Extract the [X, Y] coordinate from the center of the cell holding the provided text.  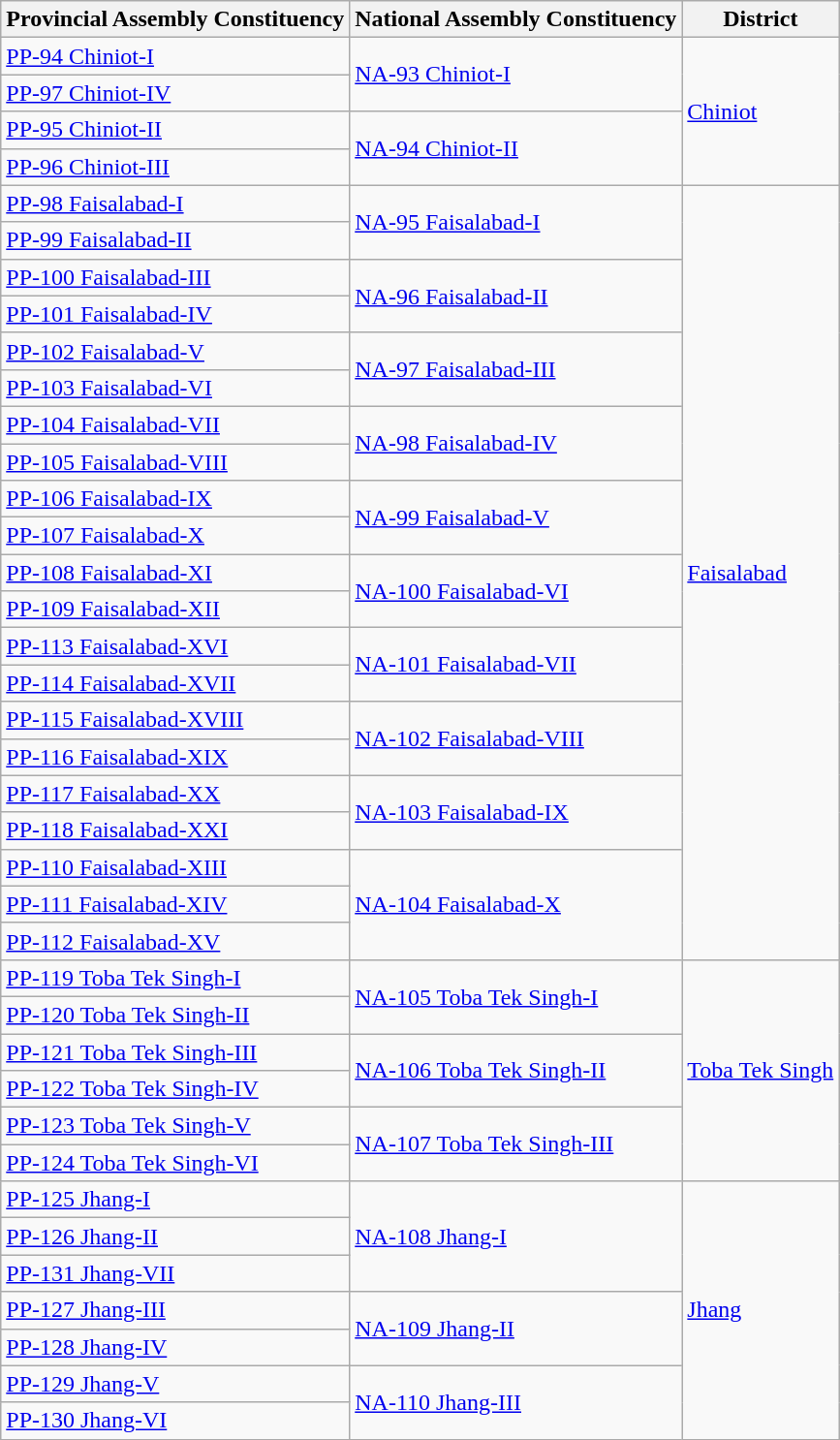
Chiniot [761, 111]
NA-98 Faisalabad-IV [515, 443]
PP-114 Faisalabad-XVII [175, 683]
Faisalabad [761, 572]
PP-115 Faisalabad-XVIII [175, 720]
PP-125 Jhang-I [175, 1200]
NA-104 Faisalabad-X [515, 904]
PP-101 Faisalabad-IV [175, 314]
PP-94 Chiniot-I [175, 56]
National Assembly Constituency [515, 19]
PP-129 Jhang-V [175, 1384]
PP-130 Jhang-VI [175, 1421]
Provincial Assembly Constituency [175, 19]
NA-110 Jhang-III [515, 1402]
PP-124 Toba Tek Singh-VI [175, 1163]
PP-100 Faisalabad-III [175, 277]
NA-106 Toba Tek Singh-II [515, 1070]
PP-98 Faisalabad-I [175, 203]
NA-100 Faisalabad-VI [515, 591]
PP-111 Faisalabad-XIV [175, 904]
PP-104 Faisalabad-VII [175, 424]
Jhang [761, 1310]
PP-102 Faisalabad-V [175, 351]
Toba Tek Singh [761, 1070]
PP-128 Jhang-IV [175, 1347]
NA-101 Faisalabad-VII [515, 665]
NA-95 Faisalabad-I [515, 222]
PP-131 Jhang-VII [175, 1273]
PP-105 Faisalabad-VIII [175, 462]
PP-122 Toba Tek Singh-IV [175, 1089]
PP-127 Jhang-III [175, 1310]
NA-97 Faisalabad-III [515, 369]
District [761, 19]
NA-107 Toba Tek Singh-III [515, 1144]
PP-117 Faisalabad-XX [175, 794]
PP-120 Toba Tek Singh-II [175, 1015]
PP-97 Chiniot-IV [175, 93]
NA-99 Faisalabad-V [515, 517]
NA-102 Faisalabad-VIII [515, 738]
PP-116 Faisalabad-XIX [175, 757]
NA-109 Jhang-II [515, 1329]
PP-113 Faisalabad-XVI [175, 646]
NA-96 Faisalabad-II [515, 296]
NA-108 Jhang-I [515, 1237]
PP-106 Faisalabad-IX [175, 499]
PP-126 Jhang-II [175, 1237]
PP-110 Faisalabad-XIII [175, 867]
PP-95 Chiniot-II [175, 130]
PP-107 Faisalabad-X [175, 536]
PP-109 Faisalabad-XII [175, 610]
PP-121 Toba Tek Singh-III [175, 1051]
PP-96 Chiniot-III [175, 167]
NA-93 Chiniot-I [515, 75]
PP-103 Faisalabad-VI [175, 388]
PP-112 Faisalabad-XV [175, 941]
NA-105 Toba Tek Singh-I [515, 996]
NA-94 Chiniot-II [515, 148]
PP-99 Faisalabad-II [175, 240]
PP-108 Faisalabad-XI [175, 573]
NA-103 Faisalabad-IX [515, 812]
PP-119 Toba Tek Singh-I [175, 978]
PP-123 Toba Tek Singh-V [175, 1126]
PP-118 Faisalabad-XXI [175, 830]
